For the text-containing cell, return its midpoint in (X, Y) coordinate format. 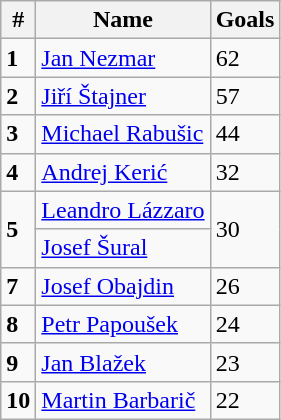
3 (18, 134)
4 (18, 172)
2 (18, 96)
1 (18, 58)
23 (245, 362)
Jan Nezmar (123, 58)
44 (245, 134)
5 (18, 229)
24 (245, 324)
Leandro Lázzaro (123, 210)
32 (245, 172)
Josef Šural (123, 248)
26 (245, 286)
8 (18, 324)
Goals (245, 20)
# (18, 20)
62 (245, 58)
Name (123, 20)
57 (245, 96)
22 (245, 400)
30 (245, 229)
Jan Blažek (123, 362)
10 (18, 400)
Martin Barbarič (123, 400)
7 (18, 286)
Jiří Štajner (123, 96)
Michael Rabušic (123, 134)
9 (18, 362)
Andrej Kerić (123, 172)
Petr Papoušek (123, 324)
Josef Obajdin (123, 286)
